Return the [X, Y] coordinate for the center point of the cell that contains the specified text.  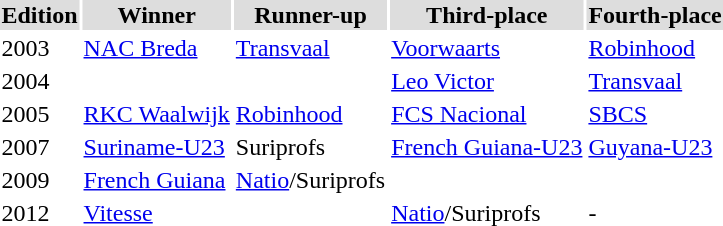
2009 [40, 180]
2007 [40, 147]
Suriprofs [310, 147]
Edition [40, 15]
Suriname-U23 [156, 147]
2004 [40, 81]
Fourth-place [655, 15]
2003 [40, 48]
Runner-up [310, 15]
SBCS [655, 114]
RKC Waalwijk [156, 114]
Third-place [487, 15]
French Guiana [156, 180]
FCS Nacional [487, 114]
Winner [156, 15]
Guyana-U23 [655, 147]
NAC Breda [156, 48]
Leo Victor [487, 81]
Natio/Suriprofs [310, 180]
2005 [40, 114]
Voorwaarts [487, 48]
French Guiana-U23 [487, 147]
